Provide the (X, Y) coordinate of the cell's center where the given text is located.  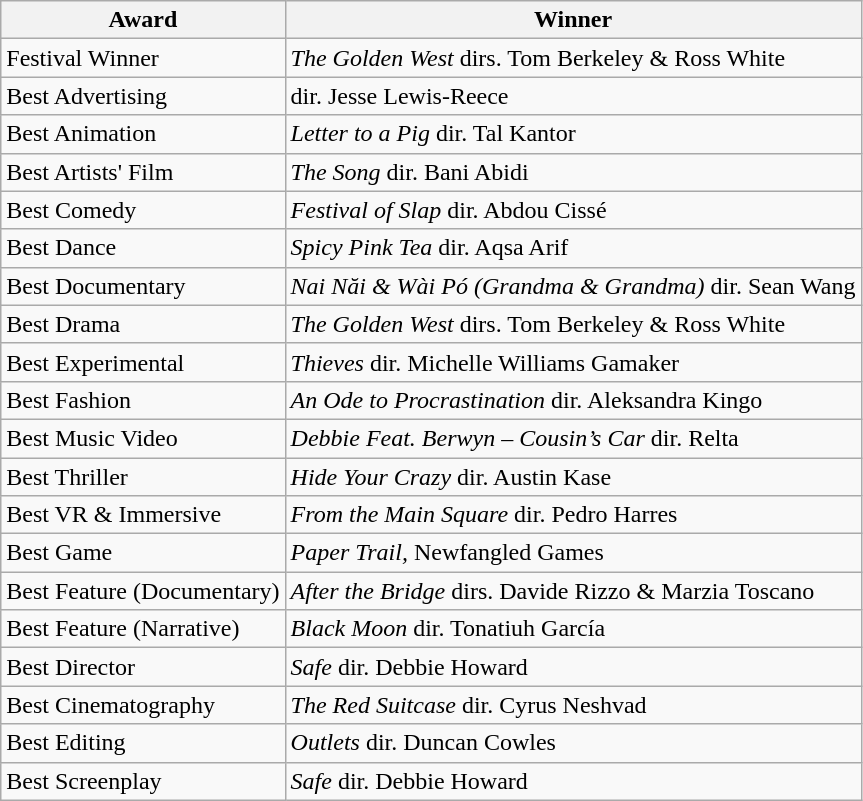
Outlets dir. Duncan Cowles (573, 743)
Black Moon dir. Tonatiuh García (573, 629)
Best Editing (143, 743)
Best Director (143, 667)
Best Artists' Film (143, 172)
Best Animation (143, 134)
Festival Winner (143, 58)
Best Documentary (143, 286)
Best VR & Immersive (143, 515)
Best Dance (143, 248)
Best Drama (143, 324)
The Red Suitcase dir. Cyrus Neshvad (573, 705)
Paper Trail, Newfangled Games (573, 553)
dir. Jesse Lewis-Reece (573, 96)
Best Thriller (143, 477)
The Song dir. Bani Abidi (573, 172)
Festival of Slap dir. Abdou Cissé (573, 210)
Best Screenplay (143, 781)
Hide Your Crazy dir. Austin Kase (573, 477)
Winner (573, 20)
Thieves dir. Michelle Williams Gamaker (573, 362)
An Ode to Procrastination dir. Aleksandra Kingo (573, 400)
Best Advertising (143, 96)
Letter to a Pig dir. Tal Kantor (573, 134)
Best Comedy (143, 210)
Best Fashion (143, 400)
From the Main Square dir. Pedro Harres (573, 515)
Nai Năi & Wài Pó (Grandma & Grandma) dir. Sean Wang (573, 286)
Best Feature (Narrative) (143, 629)
Best Feature (Documentary) (143, 591)
Best Music Video (143, 438)
Best Experimental (143, 362)
Debbie Feat. Berwyn – Cousin’s Car dir. Relta (573, 438)
Spicy Pink Tea dir. Aqsa Arif (573, 248)
Award (143, 20)
Best Game (143, 553)
Best Cinematography (143, 705)
After the Bridge dirs. Davide Rizzo & Marzia Toscano (573, 591)
